Return the [x, y] coordinate for the center point of the cell that contains the specified text.  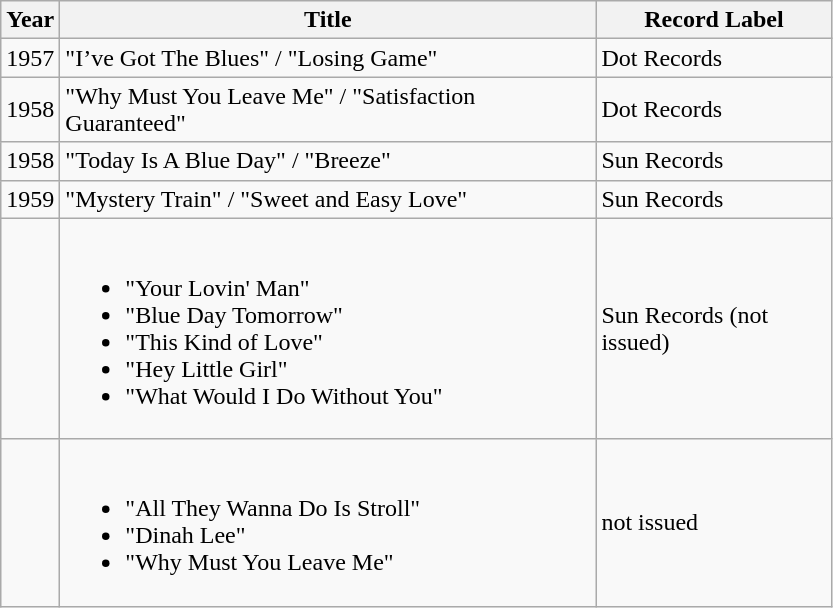
not issued [714, 522]
Year [30, 20]
Record Label [714, 20]
"Your Lovin' Man""Blue Day Tomorrow""This Kind of Love""Hey Little Girl""What Would I Do Without You" [328, 328]
"Today Is A Blue Day" / "Breeze" [328, 161]
Sun Records (not issued) [714, 328]
"All They Wanna Do Is Stroll""Dinah Lee""Why Must You Leave Me" [328, 522]
"I’ve Got The Blues" / "Losing Game" [328, 58]
Title [328, 20]
1957 [30, 58]
"Mystery Train" / "Sweet and Easy Love" [328, 199]
"Why Must You Leave Me" / "Satisfaction Guaranteed" [328, 110]
1959 [30, 199]
